Identify which cell holds the provided text, then report its (X, Y) central coordinate. 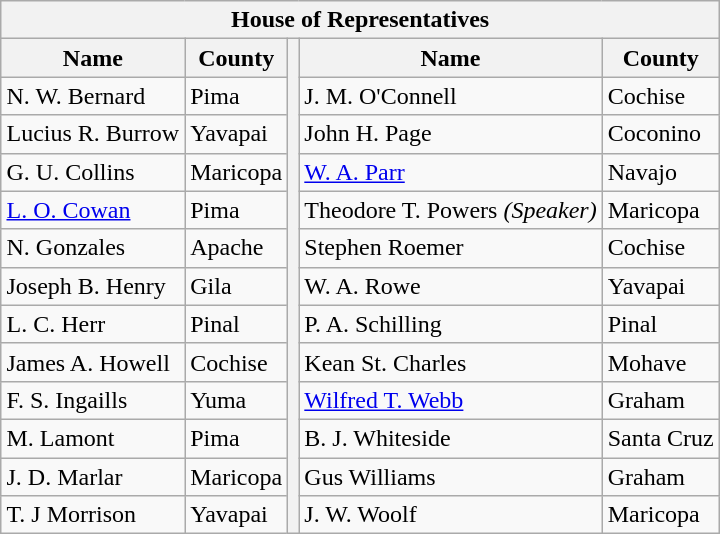
Lucius R. Burrow (93, 134)
Apache (236, 248)
M. Lamont (93, 438)
Mohave (660, 362)
Theodore T. Powers (Speaker) (450, 210)
Santa Cruz (660, 438)
W. A. Parr (450, 172)
Navajo (660, 172)
John H. Page (450, 134)
B. J. Whiteside (450, 438)
Gila (236, 286)
L. O. Cowan (93, 210)
J. D. Marlar (93, 477)
F. S. Ingaills (93, 400)
Stephen Roemer (450, 248)
Wilfred T. Webb (450, 400)
House of Representatives (360, 20)
N. W. Bernard (93, 96)
Kean St. Charles (450, 362)
Gus Williams (450, 477)
J. M. O'Connell (450, 96)
James A. Howell (93, 362)
G. U. Collins (93, 172)
L. C. Herr (93, 324)
Yuma (236, 400)
Coconino (660, 134)
N. Gonzales (93, 248)
Joseph B. Henry (93, 286)
W. A. Rowe (450, 286)
J. W. Woolf (450, 515)
P. A. Schilling (450, 324)
T. J Morrison (93, 515)
